Return the [x, y] coordinate for the center point of the cell that contains the specified text.  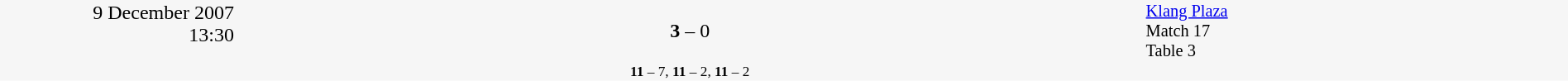
9 December 200713:30 [117, 40]
3 – 0 [690, 31]
11 – 7, 11 – 2, 11 – 2 [690, 71]
Klang PlazaMatch 17Table 3 [1356, 31]
